Capture the cell that displays the provided text and extract its (X, Y) central coordinate. 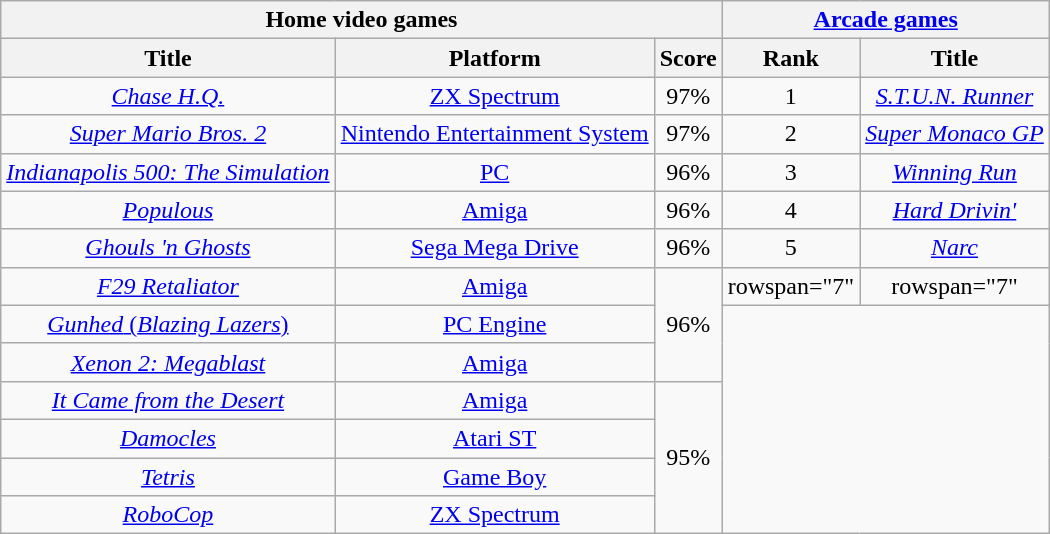
Chase H.Q. (168, 96)
Arcade games (886, 20)
5 (791, 248)
F29 Retaliator (168, 286)
Rank (791, 58)
Super Monaco GP (955, 134)
Winning Run (955, 172)
Super Mario Bros. 2 (168, 134)
3 (791, 172)
Score (688, 58)
Populous (168, 210)
S.T.U.N. Runner (955, 96)
PC Engine (494, 324)
PC (494, 172)
Game Boy (494, 477)
95% (688, 457)
Indianapolis 500: The Simulation (168, 172)
Damocles (168, 438)
RoboCop (168, 515)
2 (791, 134)
Tetris (168, 477)
Nintendo Entertainment System (494, 134)
Hard Drivin' (955, 210)
Atari ST (494, 438)
Gunhed (Blazing Lazers) (168, 324)
Home video games (362, 20)
4 (791, 210)
Xenon 2: Megablast (168, 362)
Narc (955, 248)
Sega Mega Drive (494, 248)
Platform (494, 58)
1 (791, 96)
Ghouls 'n Ghosts (168, 248)
It Came from the Desert (168, 400)
